Determine the (x, y) coordinate at the center of the cell enclosing the given text.  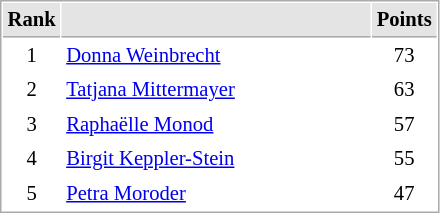
5 (32, 194)
Donna Weinbrecht (216, 56)
Birgit Keppler-Stein (216, 158)
73 (404, 56)
47 (404, 194)
1 (32, 56)
2 (32, 90)
4 (32, 158)
63 (404, 90)
3 (32, 124)
Points (404, 20)
57 (404, 124)
Petra Moroder (216, 194)
Raphaëlle Monod (216, 124)
Tatjana Mittermayer (216, 90)
Rank (32, 20)
55 (404, 158)
